Return the [x, y] coordinate for the center point of the cell that contains the specified text.  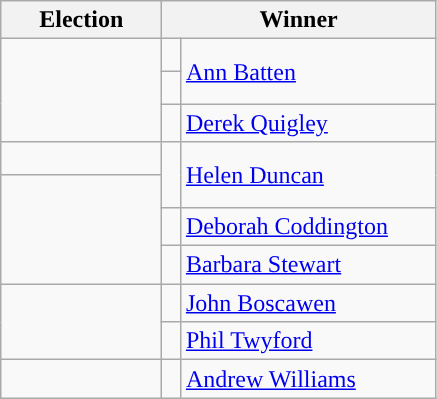
Ann Batten [308, 72]
Winner [299, 20]
John Boscawen [308, 303]
Helen Duncan [308, 175]
Election [82, 20]
Phil Twyford [308, 341]
Derek Quigley [308, 123]
Barbara Stewart [308, 265]
Deborah Coddington [308, 227]
Andrew Williams [308, 379]
